For the text-containing cell, return its midpoint in (X, Y) coordinate format. 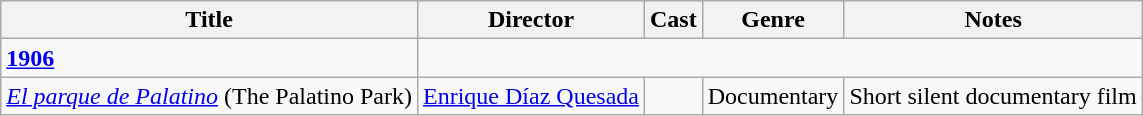
Director (532, 20)
Cast (673, 20)
Genre (773, 20)
El parque de Palatino (The Palatino Park) (210, 96)
Enrique Díaz Quesada (532, 96)
1906 (210, 58)
Notes (993, 20)
Documentary (773, 96)
Short silent documentary film (993, 96)
Title (210, 20)
